Find where the given text appears and provide that cell's center as [X, Y] coordinate. 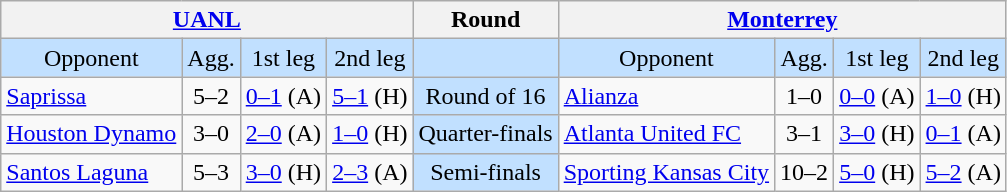
Houston Dynamo [92, 134]
Saprissa [92, 96]
Alianza [666, 96]
0–0 (A) [877, 96]
Semi-finals [486, 172]
UANL [207, 20]
Monterrey [782, 20]
Sporting Kansas City [666, 172]
5–2 (A) [963, 172]
Round of 16 [486, 96]
10–2 [804, 172]
3–0 [211, 134]
5–0 (H) [877, 172]
3–1 [804, 134]
Santos Laguna [92, 172]
5–1 (H) [370, 96]
Round [486, 20]
Quarter-finals [486, 134]
Atlanta United FC [666, 134]
2–3 (A) [370, 172]
1–0 [804, 96]
5–3 [211, 172]
2–0 (A) [283, 134]
5–2 [211, 96]
